Provide the [X, Y] coordinate of the cell's center where the given text is located.  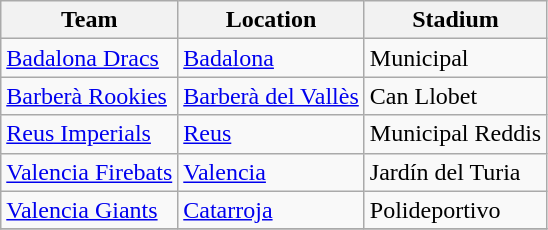
Catarroja [272, 210]
Reus Imperials [90, 134]
Polideportivo [455, 210]
Valencia [272, 172]
Can Llobet [455, 96]
Jardín del Turia [455, 172]
Barberà Rookies [90, 96]
Badalona Dracs [90, 58]
Location [272, 20]
Reus [272, 134]
Barberà del Vallès [272, 96]
Badalona [272, 58]
Stadium [455, 20]
Team [90, 20]
Valencia Giants [90, 210]
Valencia Firebats [90, 172]
Municipal Reddis [455, 134]
Municipal [455, 58]
